For the text-containing cell, return its midpoint in (x, y) coordinate format. 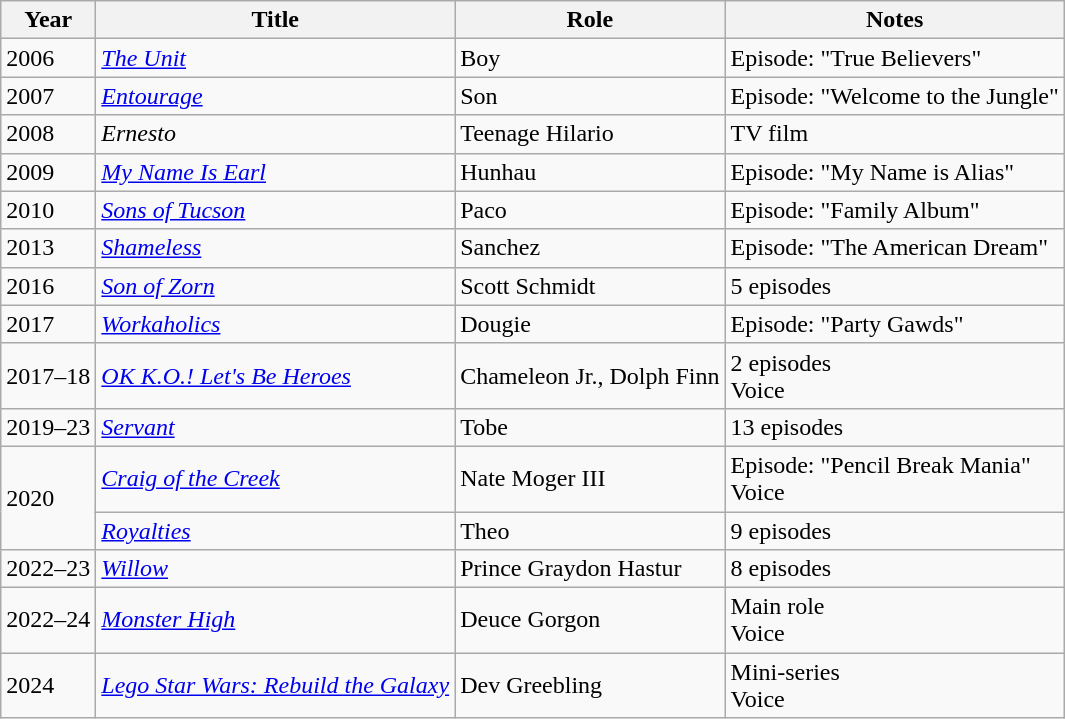
Role (590, 20)
Scott Schmidt (590, 286)
2020 (48, 498)
TV film (894, 134)
2007 (48, 96)
Tobe (590, 427)
Son (590, 96)
2010 (48, 210)
The Unit (276, 58)
2016 (48, 286)
Workaholics (276, 324)
2022–24 (48, 620)
2024 (48, 686)
Notes (894, 20)
8 episodes (894, 569)
2006 (48, 58)
My Name Is Earl (276, 172)
Sons of Tucson (276, 210)
Royalties (276, 531)
Title (276, 20)
Dougie (590, 324)
Year (48, 20)
2013 (48, 248)
Episode: "Party Gawds" (894, 324)
Craig of the Creek (276, 478)
Paco (590, 210)
Ernesto (276, 134)
2017 (48, 324)
Teenage Hilario (590, 134)
Theo (590, 531)
Mini-seriesVoice (894, 686)
Episode: "My Name is Alias" (894, 172)
Entourage (276, 96)
Monster High (276, 620)
Hunhau (590, 172)
Episode: "Pencil Break Mania"Voice (894, 478)
Episode: "Welcome to the Jungle" (894, 96)
OK K.O.! Let's Be Heroes (276, 376)
Episode: "Family Album" (894, 210)
9 episodes (894, 531)
2008 (48, 134)
Sanchez (590, 248)
Prince Graydon Hastur (590, 569)
Son of Zorn (276, 286)
Shameless (276, 248)
Episode: "The American Dream" (894, 248)
Dev Greebling (590, 686)
Lego Star Wars: Rebuild the Galaxy (276, 686)
13 episodes (894, 427)
2019–23 (48, 427)
Nate Moger III (590, 478)
Chameleon Jr., Dolph Finn (590, 376)
Main roleVoice (894, 620)
Episode: "True Believers" (894, 58)
Boy (590, 58)
Servant (276, 427)
2022–23 (48, 569)
5 episodes (894, 286)
2 episodesVoice (894, 376)
Willow (276, 569)
Deuce Gorgon (590, 620)
2017–18 (48, 376)
2009 (48, 172)
